Return (X, Y) of the center of cell containing provided text 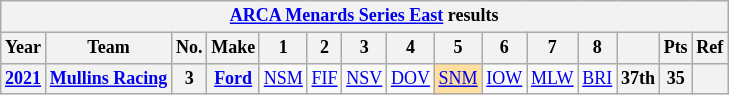
BRI (598, 78)
Pts (676, 48)
IOW (504, 78)
2 (324, 48)
37th (638, 78)
Ford (234, 78)
No. (190, 48)
FIF (324, 78)
5 (458, 48)
35 (676, 78)
2021 (24, 78)
6 (504, 48)
MLW (552, 78)
8 (598, 48)
Year (24, 48)
Team (108, 48)
NSV (364, 78)
DOV (411, 78)
Make (234, 48)
7 (552, 48)
SNM (458, 78)
4 (411, 48)
NSM (283, 78)
ARCA Menards Series East results (364, 16)
Mullins Racing (108, 78)
Ref (710, 48)
1 (283, 48)
